Capture the cell that displays the provided text and extract its [x, y] central coordinate. 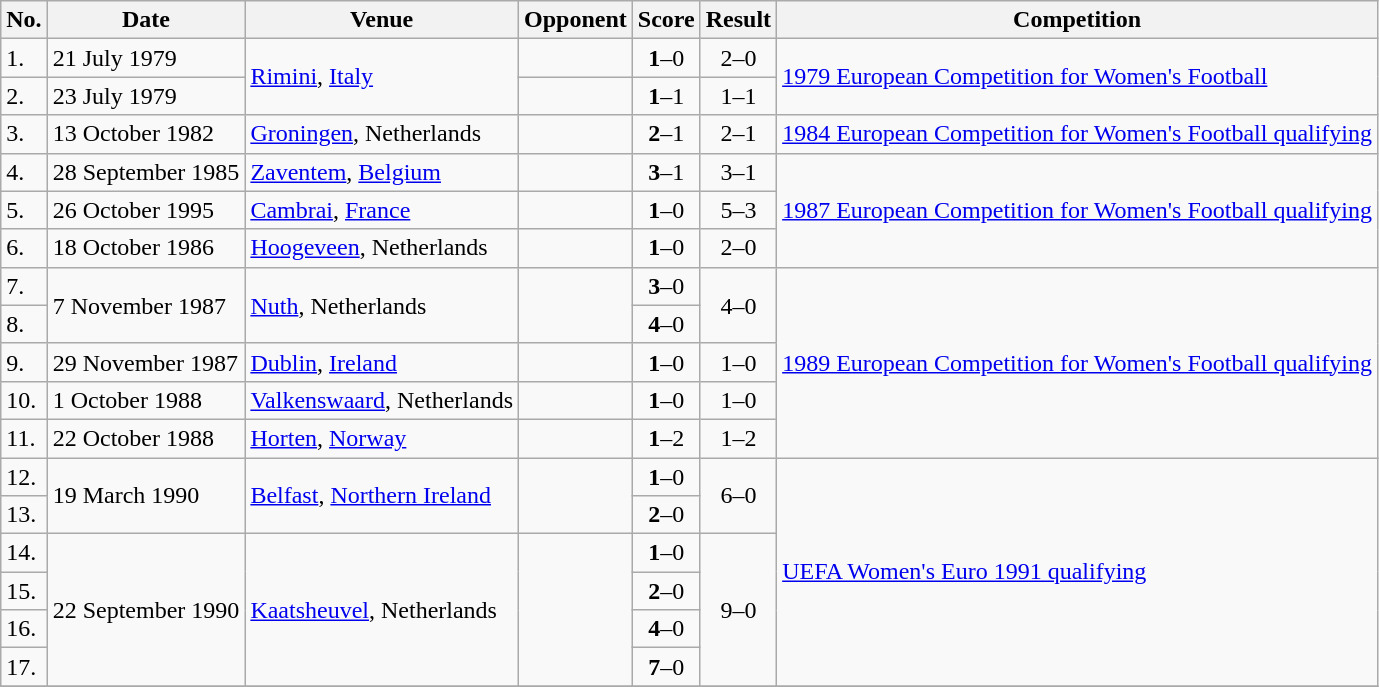
Groningen, Netherlands [382, 134]
5. [24, 210]
7–0 [666, 667]
Score [666, 20]
9–0 [738, 610]
3. [24, 134]
7 November 1987 [146, 305]
19 March 1990 [146, 496]
1984 European Competition for Women's Football qualifying [1078, 134]
1979 European Competition for Women's Football [1078, 77]
Belfast, Northern Ireland [382, 496]
16. [24, 629]
Competition [1078, 20]
Date [146, 20]
18 October 1986 [146, 248]
Cambrai, France [382, 210]
6–0 [738, 496]
22 October 1988 [146, 438]
Venue [382, 20]
5–3 [738, 210]
12. [24, 477]
13. [24, 515]
13 October 1982 [146, 134]
Opponent [576, 20]
Valkenswaard, Netherlands [382, 400]
Kaatsheuvel, Netherlands [382, 610]
14. [24, 553]
26 October 1995 [146, 210]
17. [24, 667]
UEFA Women's Euro 1991 qualifying [1078, 572]
Nuth, Netherlands [382, 305]
Zaventem, Belgium [382, 172]
1989 European Competition for Women's Football qualifying [1078, 362]
1987 European Competition for Women's Football qualifying [1078, 210]
Horten, Norway [382, 438]
No. [24, 20]
Hoogeveen, Netherlands [382, 248]
7. [24, 286]
1. [24, 58]
15. [24, 591]
4. [24, 172]
10. [24, 400]
21 July 1979 [146, 58]
6. [24, 248]
Rimini, Italy [382, 77]
8. [24, 324]
2. [24, 96]
3–0 [666, 286]
23 July 1979 [146, 96]
29 November 1987 [146, 362]
9. [24, 362]
Dublin, Ireland [382, 362]
Result [738, 20]
1 October 1988 [146, 400]
22 September 1990 [146, 610]
28 September 1985 [146, 172]
11. [24, 438]
